Determine the [x, y] coordinate at the center of the cell enclosing the given text.  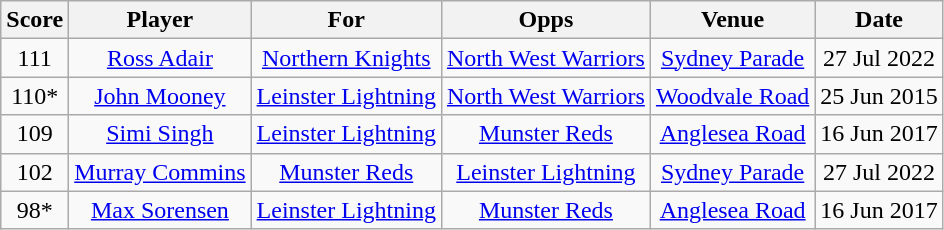
Max Sorensen [160, 210]
Score [35, 20]
110* [35, 96]
Opps [546, 20]
Northern Knights [346, 58]
Simi Singh [160, 134]
For [346, 20]
98* [35, 210]
Date [879, 20]
111 [35, 58]
Venue [732, 20]
102 [35, 172]
Woodvale Road [732, 96]
25 Jun 2015 [879, 96]
Ross Adair [160, 58]
Murray Commins [160, 172]
John Mooney [160, 96]
109 [35, 134]
Player [160, 20]
